Search for the cell housing the specified text and yield its [X, Y] center coordinate. 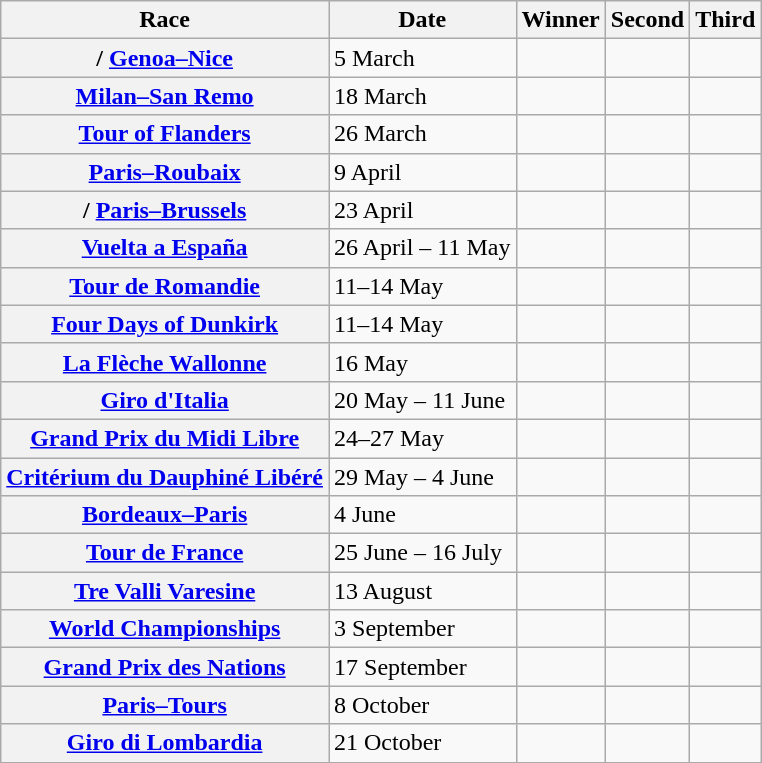
25 June – 16 July [422, 553]
Four Days of Dunkirk [165, 324]
13 August [422, 591]
8 October [422, 705]
Third [726, 20]
Date [422, 20]
26 March [422, 134]
18 March [422, 96]
World Championships [165, 629]
9 April [422, 172]
Tour de Romandie [165, 286]
16 May [422, 362]
4 June [422, 515]
Second [647, 20]
Race [165, 20]
/ Paris–Brussels [165, 210]
Grand Prix du Midi Libre [165, 438]
Tre Valli Varesine [165, 591]
3 September [422, 629]
Tour de France [165, 553]
20 May – 11 June [422, 400]
Vuelta a España [165, 248]
Giro di Lombardia [165, 743]
Critérium du Dauphiné Libéré [165, 477]
Winner [560, 20]
Tour of Flanders [165, 134]
La Flèche Wallonne [165, 362]
Paris–Tours [165, 705]
29 May – 4 June [422, 477]
23 April [422, 210]
Bordeaux–Paris [165, 515]
Giro d'Italia [165, 400]
24–27 May [422, 438]
Milan–San Remo [165, 96]
26 April – 11 May [422, 248]
5 March [422, 58]
Grand Prix des Nations [165, 667]
21 October [422, 743]
Paris–Roubaix [165, 172]
/ Genoa–Nice [165, 58]
17 September [422, 667]
